Identify which cell holds the provided text, then report its [X, Y] central coordinate. 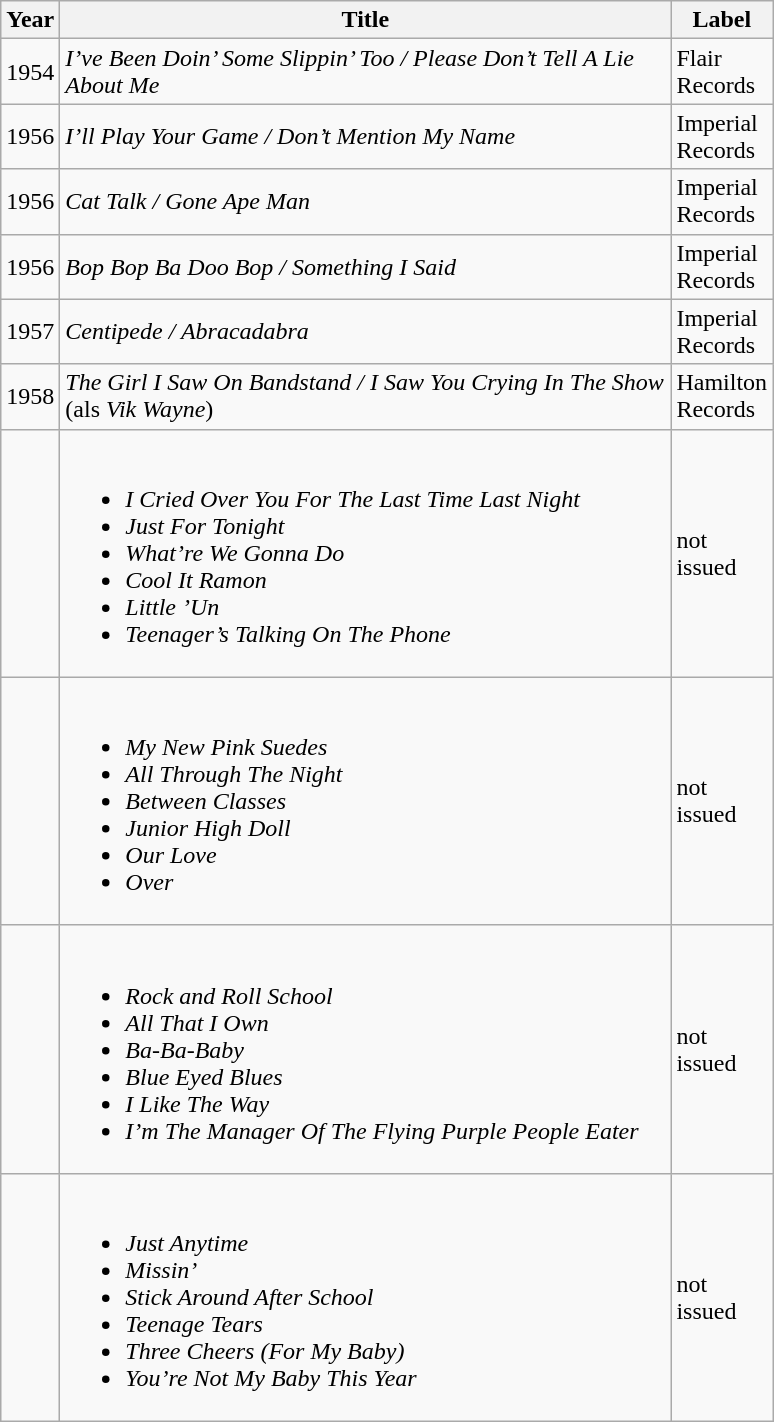
I’ll Play Your Game / Don’t Mention My Name [366, 136]
The Girl I Saw On Bandstand / I Saw You Crying In The Show (als Vik Wayne) [366, 396]
Label [722, 20]
Year [30, 20]
I’ve Been Doin’ Some Slippin’ Too / Please Don’t Tell A Lie About Me [366, 72]
1958 [30, 396]
Cat Talk / Gone Ape Man [366, 202]
Centipede / Abracadabra [366, 332]
1954 [30, 72]
I Cried Over You For The Last Time Last NightJust For TonightWhat’re We Gonna DoCool It RamonLittle ’UnTeenager’s Talking On The Phone [366, 553]
Flair Records [722, 72]
Just AnytimeMissin’Stick Around After SchoolTeenage TearsThree Cheers (For My Baby)You’re Not My Baby This Year [366, 1297]
Hamilton Records [722, 396]
Title [366, 20]
Rock and Roll SchoolAll That I OwnBa-Ba-BabyBlue Eyed BluesI Like The WayI’m The Manager Of The Flying Purple People Eater [366, 1049]
Bop Bop Ba Doo Bop / Something I Said [366, 266]
My New Pink SuedesAll Through The NightBetween ClassesJunior High DollOur LoveOver [366, 801]
1957 [30, 332]
